Return (X, Y) of the center of cell containing provided text 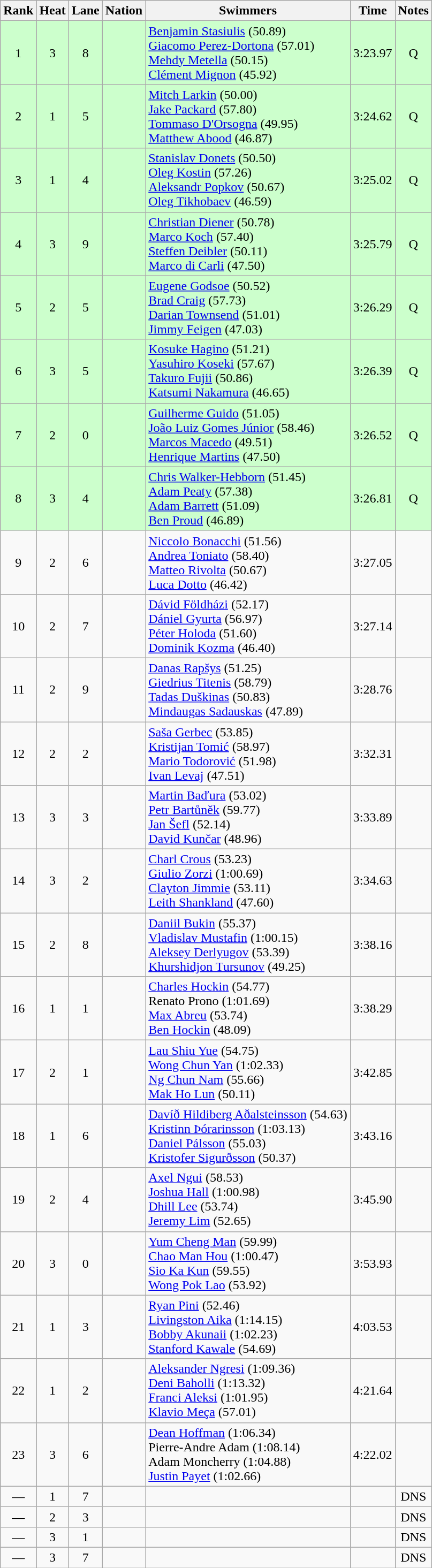
Yum Cheng Man (59.99)Chao Man Hou (1:00.47)Sio Ka Kun (59.55)Wong Pok Lao (53.92) (248, 1263)
10 (18, 626)
Martin Baďura (53.02)Petr Bartůněk (59.77)Jan Šefl (52.14)David Kunčar (48.96) (248, 818)
3:38.16 (373, 945)
Heat (52, 11)
Charles Hockin (54.77)Renato Prono (1:01.69)Max Abreu (53.74)Ben Hockin (48.09) (248, 1008)
3:32.31 (373, 753)
Saša Gerbec (53.85)Kristijan Tomić (58.97)Mario Todorović (51.98)Ivan Levaj (47.51) (248, 753)
23 (18, 1455)
Benjamin Stasiulis (50.89)Giacomo Perez-Dortona (57.01)Mehdy Metella (50.15)Clément Mignon (45.92) (248, 52)
3:23.97 (373, 52)
Danas Rapšys (51.25)Giedrius Titenis (58.79)Tadas Duškinas (50.83)Mindaugas Sadauskas (47.89) (248, 689)
3:33.89 (373, 818)
Daniil Bukin (55.37)Vladislav Mustafin (1:00.15)Aleksey Derlyugov (53.39)Khurshidjon Tursunov (49.25) (248, 945)
3:28.76 (373, 689)
Rank (18, 11)
3:38.29 (373, 1008)
3:43.16 (373, 1136)
3:45.90 (373, 1200)
17 (18, 1072)
3:53.93 (373, 1263)
Dean Hoffman (1:06.34)Pierre-Andre Adam (1:08.14)Adam Moncherry (1:04.88)Justin Payet (1:02.66) (248, 1455)
3:26.52 (373, 435)
11 (18, 689)
3:24.62 (373, 117)
22 (18, 1390)
Lane (86, 11)
Stanislav Donets (50.50)Oleg Kostin (57.26)Aleksandr Popkov (50.67)Oleg Tikhobaev (46.59) (248, 180)
21 (18, 1327)
15 (18, 945)
Davíð Hildiberg Aðalsteinsson (54.63)Kristinn Þórarinsson (1:03.13)Daniel Pálsson (55.03)Kristofer Sigurðsson (50.37) (248, 1136)
3:34.63 (373, 881)
Niccolo Bonacchi (51.56)Andrea Toniato (58.40)Matteo Rivolta (50.67)Luca Dotto (46.42) (248, 562)
16 (18, 1008)
Notes (413, 11)
12 (18, 753)
Eugene Godsoe (50.52)Brad Craig (57.73)Darian Townsend (51.01)Jimmy Feigen (47.03) (248, 307)
Aleksander Ngresi (1:09.36)Deni Baholli (1:13.32)Franci Aleksi (1:01.95)Klavio Meça (57.01) (248, 1390)
3:27.05 (373, 562)
4:21.64 (373, 1390)
Dávid Földházi (52.17)Dániel Gyurta (56.97)Péter Holoda (51.60)Dominik Kozma (46.40) (248, 626)
Guilherme Guido (51.05)João Luiz Gomes Júnior (58.46)Marcos Macedo (49.51)Henrique Martins (47.50) (248, 435)
3:26.39 (373, 371)
Kosuke Hagino (51.21)Yasuhiro Koseki (57.67)Takuro Fujii (50.86)Katsumi Nakamura (46.65) (248, 371)
Nation (124, 11)
18 (18, 1136)
3:25.79 (373, 244)
3:42.85 (373, 1072)
13 (18, 818)
Charl Crous (53.23)Giulio Zorzi (1:00.69)Clayton Jimmie (53.11)Leith Shankland (47.60) (248, 881)
3:25.02 (373, 180)
Time (373, 11)
3:27.14 (373, 626)
Swimmers (248, 11)
Chris Walker-Hebborn (51.45)Adam Peaty (57.38)Adam Barrett (51.09)Ben Proud (46.89) (248, 499)
4:22.02 (373, 1455)
20 (18, 1263)
Ryan Pini (52.46)Livingston Aika (1:14.15)Bobby Akunaii (1:02.23)Stanford Kawale (54.69) (248, 1327)
Lau Shiu Yue (54.75)Wong Chun Yan (1:02.33)Ng Chun Nam (55.66)Mak Ho Lun (50.11) (248, 1072)
14 (18, 881)
3:26.81 (373, 499)
4:03.53 (373, 1327)
Christian Diener (50.78)Marco Koch (57.40)Steffen Deibler (50.11)Marco di Carli (47.50) (248, 244)
Mitch Larkin (50.00)Jake Packard (57.80)Tommaso D'Orsogna (49.95)Matthew Abood (46.87) (248, 117)
Axel Ngui (58.53)Joshua Hall (1:00.98)Dhill Lee (53.74)Jeremy Lim (52.65) (248, 1200)
19 (18, 1200)
3:26.29 (373, 307)
